Find where the given text appears and provide that cell's center as (x, y) coordinate. 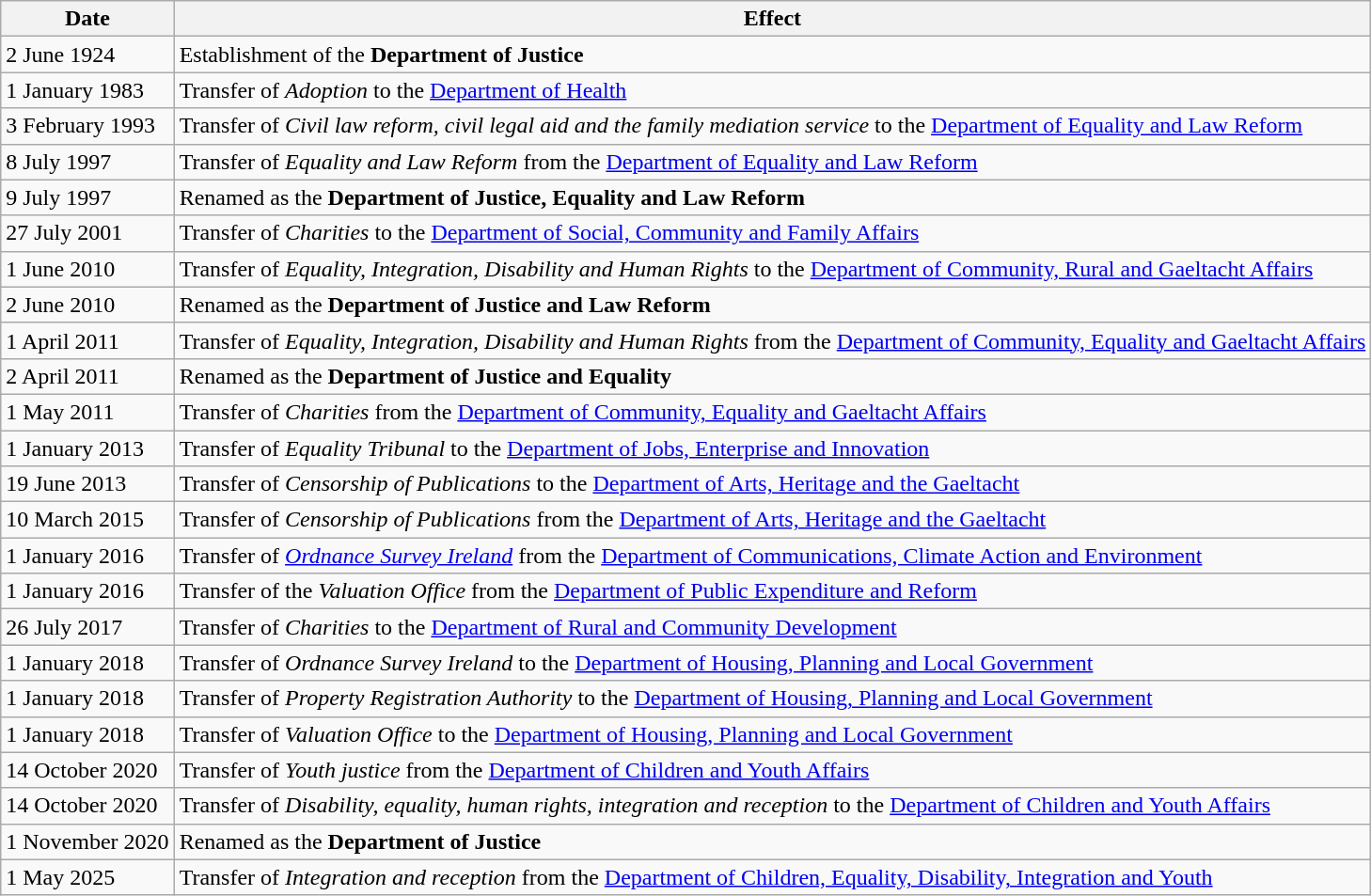
1 January 1983 (87, 90)
2 June 2010 (87, 305)
Renamed as the Department of Justice (773, 841)
Transfer of Ordnance Survey Ireland from the Department of Communications, Climate Action and Environment (773, 556)
Transfer of Valuation Office to the Department of Housing, Planning and Local Government (773, 734)
Transfer of Censorship of Publications from the Department of Arts, Heritage and the Gaeltacht (773, 520)
Transfer of Equality and Law Reform from the Department of Equality and Law Reform (773, 162)
1 May 2025 (87, 877)
1 May 2011 (87, 412)
3 February 1993 (87, 126)
1 January 2013 (87, 448)
Transfer of Civil law reform, civil legal aid and the family mediation service to the Department of Equality and Law Reform (773, 126)
Transfer of Charities to the Department of Rural and Community Development (773, 627)
27 July 2001 (87, 233)
Effect (773, 19)
Transfer of Youth justice from the Department of Children and Youth Affairs (773, 770)
8 July 1997 (87, 162)
19 June 2013 (87, 484)
Transfer of Charities from the Department of Community, Equality and Gaeltacht Affairs (773, 412)
Date (87, 19)
10 March 2015 (87, 520)
1 November 2020 (87, 841)
Transfer of the Valuation Office from the Department of Public Expenditure and Reform (773, 591)
Transfer of Censorship of Publications to the Department of Arts, Heritage and the Gaeltacht (773, 484)
Transfer of Integration and reception from the Department of Children, Equality, Disability, Integration and Youth (773, 877)
Transfer of Equality, Integration, Disability and Human Rights from the Department of Community, Equality and Gaeltacht Affairs (773, 340)
Transfer of Adoption to the Department of Health (773, 90)
Establishment of the Department of Justice (773, 55)
26 July 2017 (87, 627)
Transfer of Equality Tribunal to the Department of Jobs, Enterprise and Innovation (773, 448)
Renamed as the Department of Justice and Equality (773, 376)
1 April 2011 (87, 340)
2 June 1924 (87, 55)
2 April 2011 (87, 376)
Transfer of Disability, equality, human rights, integration and reception to the Department of Children and Youth Affairs (773, 806)
9 July 1997 (87, 197)
Renamed as the Department of Justice, Equality and Law Reform (773, 197)
Transfer of Equality, Integration, Disability and Human Rights to the Department of Community, Rural and Gaeltacht Affairs (773, 269)
Transfer of Property Registration Authority to the Department of Housing, Planning and Local Government (773, 699)
Renamed as the Department of Justice and Law Reform (773, 305)
1 June 2010 (87, 269)
Transfer of Ordnance Survey Ireland to the Department of Housing, Planning and Local Government (773, 663)
Transfer of Charities to the Department of Social, Community and Family Affairs (773, 233)
